Extract the (X, Y) coordinate from the center of the cell holding the provided text.  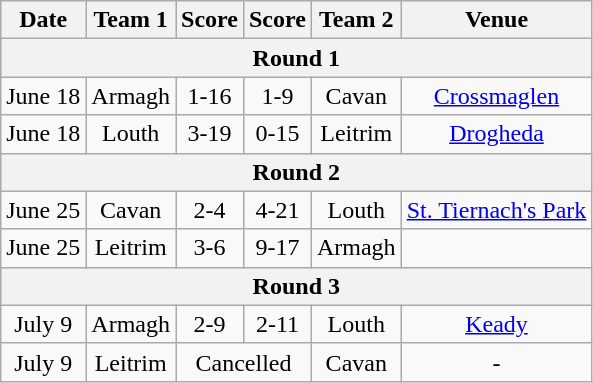
Crossmaglen (496, 96)
0-15 (277, 134)
4-21 (277, 210)
3-6 (210, 248)
- (496, 362)
3-19 (210, 134)
Date (44, 20)
Keady (496, 324)
Round 1 (296, 58)
Venue (496, 20)
Team 1 (131, 20)
Cancelled (244, 362)
2-9 (210, 324)
1-9 (277, 96)
1-16 (210, 96)
2-4 (210, 210)
2-11 (277, 324)
St. Tiernach's Park (496, 210)
Round 3 (296, 286)
Team 2 (356, 20)
Round 2 (296, 172)
9-17 (277, 248)
Drogheda (496, 134)
